Return (x, y) of the center of cell containing provided text 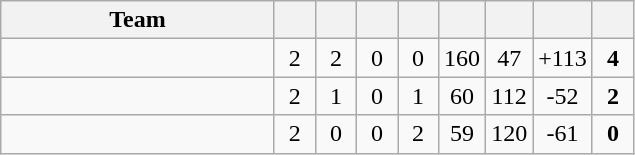
112 (510, 96)
Team (138, 20)
-52 (563, 96)
+113 (563, 58)
47 (510, 58)
59 (462, 134)
4 (612, 58)
160 (462, 58)
120 (510, 134)
-61 (563, 134)
60 (462, 96)
